Return the [X, Y] coordinate for the center point of the cell that contains the specified text.  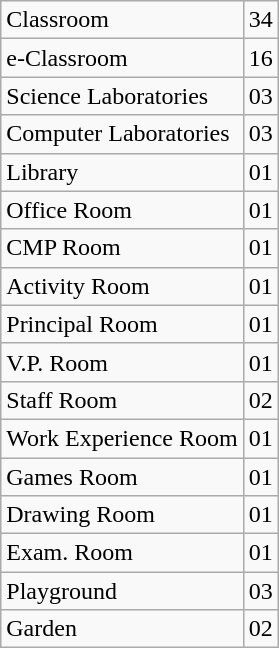
Activity Room [122, 286]
Computer Laboratories [122, 134]
Exam. Room [122, 553]
Office Room [122, 210]
Playground [122, 591]
Drawing Room [122, 515]
Work Experience Room [122, 438]
Staff Room [122, 400]
Games Room [122, 477]
Science Laboratories [122, 96]
Classroom [122, 20]
16 [260, 58]
Garden [122, 629]
34 [260, 20]
CMP Room [122, 248]
V.P. Room [122, 362]
Library [122, 172]
Principal Room [122, 324]
e-Classroom [122, 58]
